For the text-containing cell, return its midpoint in [X, Y] coordinate format. 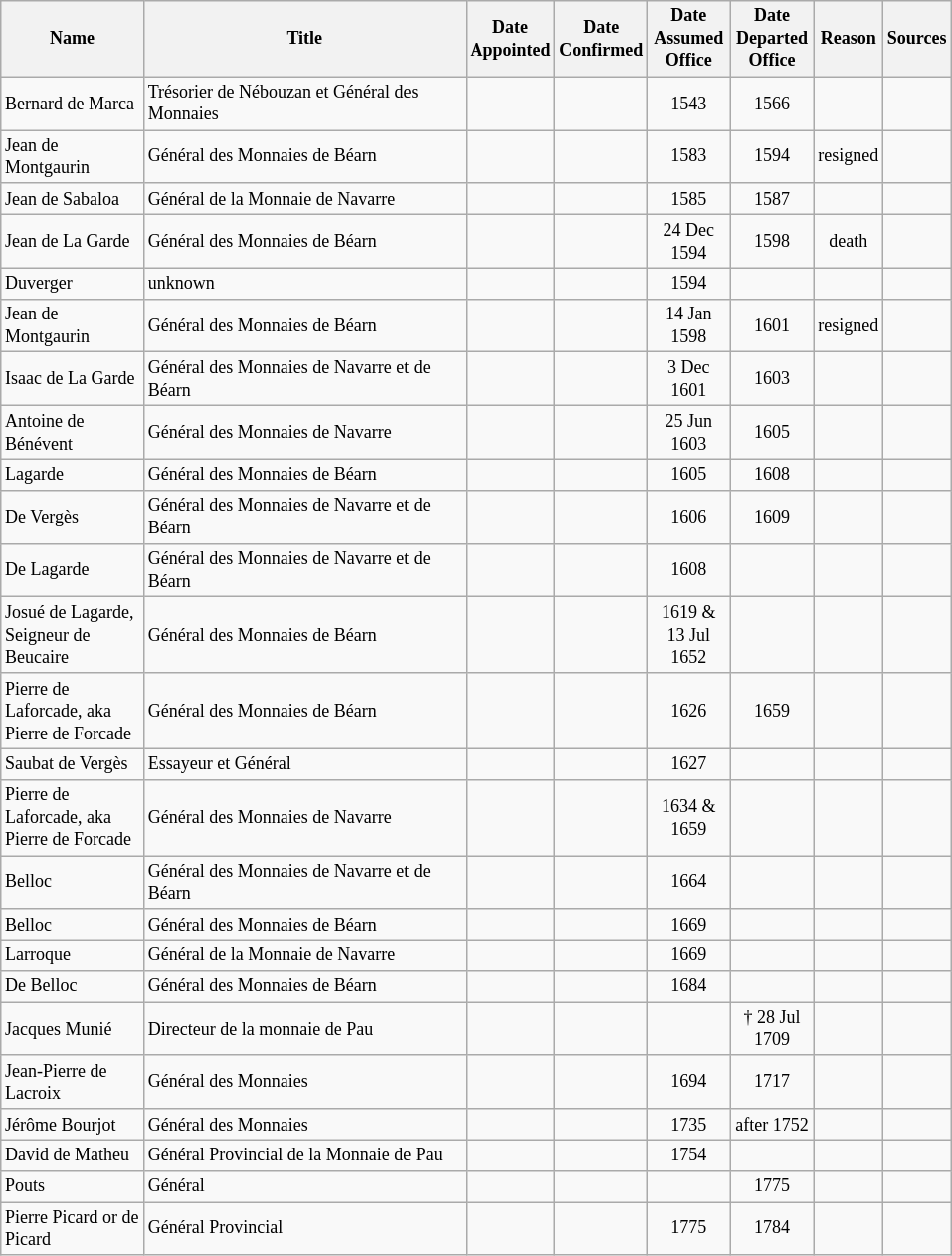
after 1752 [772, 1125]
1694 [688, 1082]
Général Provincial de la Monnaie de Pau [304, 1154]
Antoine de Bénévent [73, 433]
1735 [688, 1125]
Pierre Picard or de Picard [73, 1229]
Lagarde [73, 474]
Jean de Sabaloa [73, 199]
Duverger [73, 283]
Date Departed Office [772, 39]
1754 [688, 1154]
De Vergès [73, 517]
Title [304, 39]
1684 [688, 987]
1784 [772, 1229]
1717 [772, 1082]
Pouts [73, 1186]
Date Assumed Office [688, 39]
25 Jun 1603 [688, 433]
Saubat de Vergès [73, 764]
Général Provincial [304, 1229]
Général [304, 1186]
1603 [772, 379]
1598 [772, 241]
Josué de Lagarde, Seigneur de Beucaire [73, 635]
1543 [688, 104]
David de Matheu [73, 1154]
Essayeur et Général [304, 764]
Date Confirmed [601, 39]
Reason [849, 39]
1659 [772, 711]
1601 [772, 325]
1626 [688, 711]
Isaac de La Garde [73, 379]
1619 & 13 Jul 1652 [688, 635]
Directeur de la monnaie de Pau [304, 1029]
1583 [688, 157]
1664 [688, 883]
1587 [772, 199]
Trésorier de Nébouzan et Général des Monnaies [304, 104]
Jean-Pierre de Lacroix [73, 1082]
24 Dec 1594 [688, 241]
Sources [916, 39]
1585 [688, 199]
3 Dec 1601 [688, 379]
De Lagarde [73, 570]
Jean de La Garde [73, 241]
Jérôme Bourjot [73, 1125]
1627 [688, 764]
1634 & 1659 [688, 817]
14 Jan 1598 [688, 325]
death [849, 241]
Jacques Munié [73, 1029]
1566 [772, 104]
Name [73, 39]
1609 [772, 517]
1606 [688, 517]
Date Appointed [510, 39]
Bernard de Marca [73, 104]
De Belloc [73, 987]
Larroque [73, 955]
† 28 Jul 1709 [772, 1029]
unknown [304, 283]
